For the text-containing cell, return its midpoint in [X, Y] coordinate format. 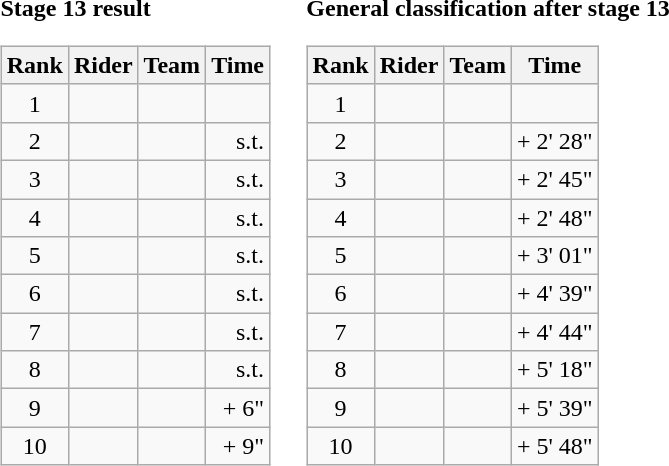
+ 5' 48" [554, 446]
+ 4' 39" [554, 294]
+ 2' 28" [554, 141]
+ 5' 18" [554, 370]
+ 6" [238, 408]
+ 9" [238, 446]
+ 2' 48" [554, 217]
+ 5' 39" [554, 408]
+ 2' 45" [554, 179]
+ 4' 44" [554, 332]
+ 3' 01" [554, 256]
